Output the (x, y) coordinate of the center of the cell containing the given text.  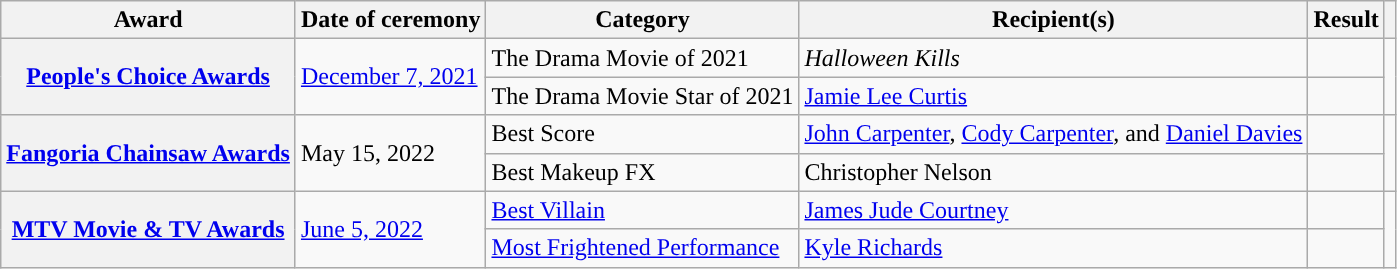
Most Frightened Performance (642, 248)
The Drama Movie of 2021 (642, 58)
Result (1346, 20)
Best Makeup FX (642, 172)
Halloween Kills (1054, 58)
People's Choice Awards (148, 77)
Christopher Nelson (1054, 172)
May 15, 2022 (390, 153)
James Jude Courtney (1054, 210)
June 5, 2022 (390, 229)
Category (642, 20)
Jamie Lee Curtis (1054, 96)
Award (148, 20)
Best Score (642, 134)
Kyle Richards (1054, 248)
John Carpenter, Cody Carpenter, and Daniel Davies (1054, 134)
Date of ceremony (390, 20)
Recipient(s) (1054, 20)
The Drama Movie Star of 2021 (642, 96)
MTV Movie & TV Awards (148, 229)
December 7, 2021 (390, 77)
Best Villain (642, 210)
Fangoria Chainsaw Awards (148, 153)
